Detect which cell encompasses the target text, then output its (X, Y) center coordinate. 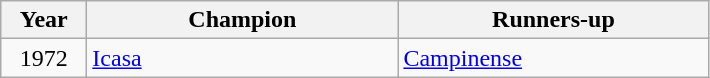
Icasa (242, 58)
Campinense (554, 58)
Year (44, 20)
Champion (242, 20)
1972 (44, 58)
Runners-up (554, 20)
